Pinpoint the cell where the given text exists, returning its [x, y] midpoint coordinate. 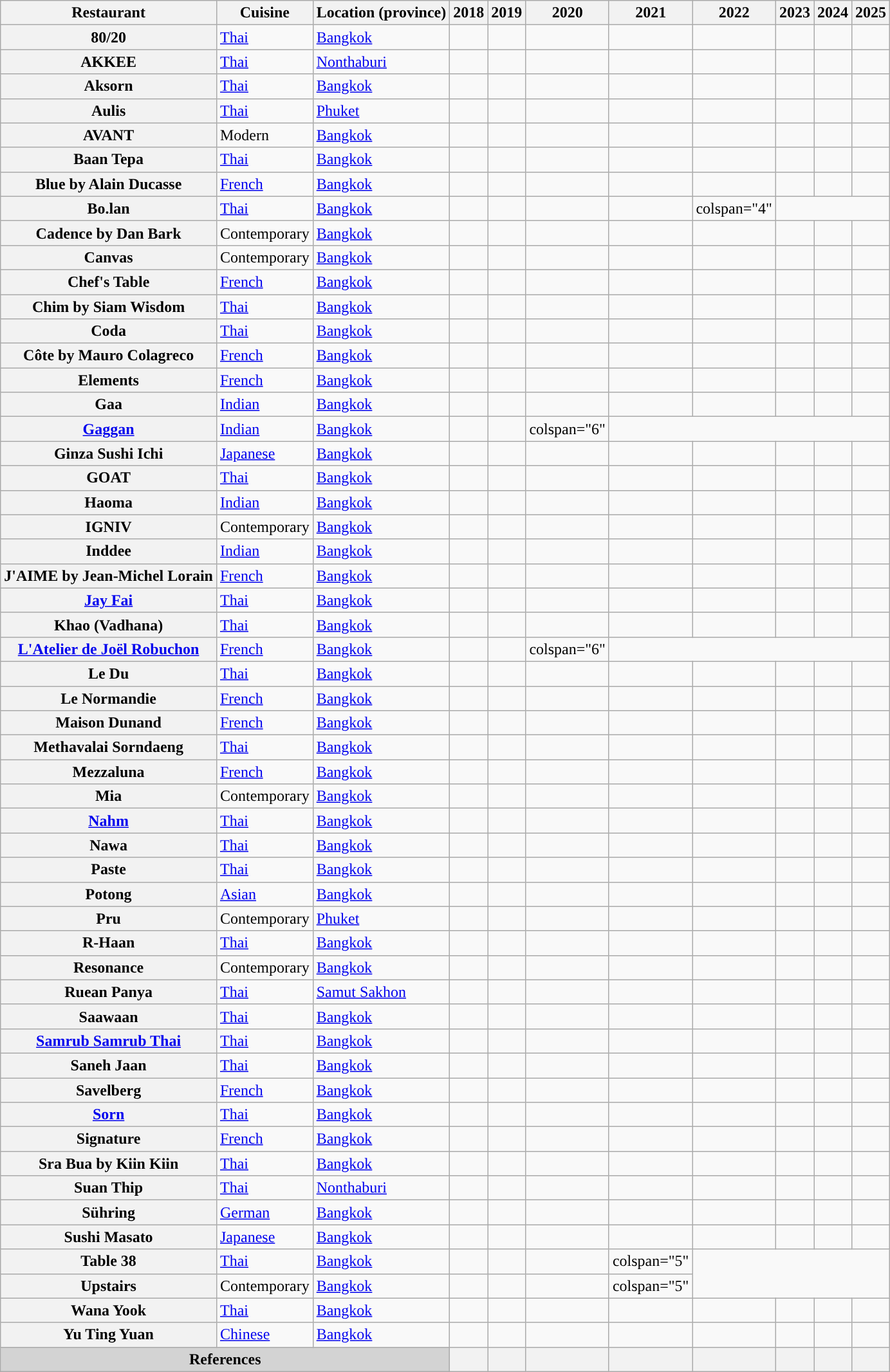
Sühring [109, 1212]
2021 [651, 13]
colspan="4" [734, 208]
Paste [109, 870]
Asian [264, 894]
Nahm [109, 821]
Samrub Samrub Thai [109, 1041]
R-Haan [109, 943]
Coda [109, 331]
Resonance [109, 967]
Aulis [109, 111]
2018 [468, 13]
German [264, 1212]
Methavalai Sorndaeng [109, 747]
AKKEE [109, 62]
Canvas [109, 257]
Inddee [109, 551]
Chef's Table [109, 282]
Mezzaluna [109, 772]
Potong [109, 894]
Wana Yook [109, 1310]
Saneh Jaan [109, 1065]
GOAT [109, 478]
Modern [264, 135]
2020 [568, 13]
AVANT [109, 135]
Baan Tepa [109, 160]
Elements [109, 380]
Gaggan [109, 429]
Haoma [109, 502]
Pru [109, 919]
Upstairs [109, 1286]
Sra Bua by Kiin Kiin [109, 1164]
2023 [794, 13]
Signature [109, 1139]
Le Normandie [109, 698]
Savelberg [109, 1090]
Le Du [109, 673]
Sorn [109, 1115]
Chinese [264, 1335]
Yu Ting Yuan [109, 1335]
Bo.lan [109, 208]
Saawaan [109, 1016]
Ginza Sushi Ichi [109, 453]
2024 [833, 13]
Côte by Mauro Colagreco [109, 356]
Mia [109, 796]
2019 [507, 13]
Chim by Siam Wisdom [109, 307]
IGNIV [109, 527]
Samut Sakhon [381, 992]
Suan Thip [109, 1188]
Khao (Vadhana) [109, 625]
Nawa [109, 845]
Cadence by Dan Bark [109, 233]
Blue by Alain Ducasse [109, 184]
80/20 [109, 37]
Aksorn [109, 86]
Sushi Masato [109, 1237]
J'AIME by Jean-Michel Lorain [109, 576]
Maison Dunand [109, 723]
References [225, 1359]
Restaurant [109, 13]
Location (province) [381, 13]
L'Atelier de Joël Robuchon [109, 649]
2025 [871, 13]
Jay Fai [109, 600]
Gaa [109, 405]
Table 38 [109, 1261]
Ruean Panya [109, 992]
Cuisine [264, 13]
2022 [734, 13]
